Find where the given text appears and provide that cell's center as (X, Y) coordinate. 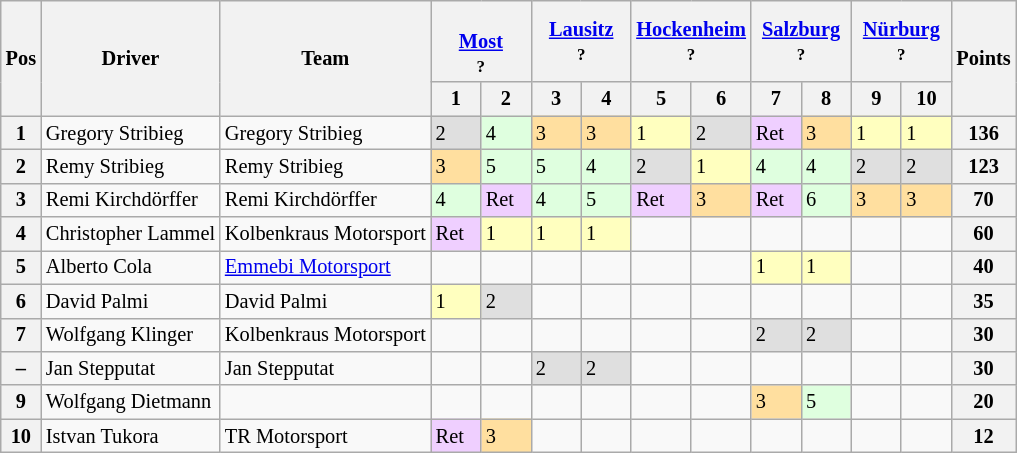
Most? (481, 41)
TR Motorsport (326, 436)
Salzburg? (801, 41)
Points (984, 58)
Emmebi Motorsport (326, 267)
35 (984, 301)
Lausitz? (581, 41)
12 (984, 436)
8 (826, 99)
20 (984, 402)
Driver (130, 58)
Christopher Lammel (130, 234)
70 (984, 200)
123 (984, 166)
Hockenheim? (691, 41)
Wolfgang Klinger (130, 335)
Nürburg? (901, 41)
Alberto Cola (130, 267)
Wolfgang Dietmann (130, 402)
Istvan Tukora (130, 436)
– (21, 368)
136 (984, 133)
Team (326, 58)
60 (984, 234)
40 (984, 267)
Pos (21, 58)
